Identify which cell holds the provided text, then report its [X, Y] central coordinate. 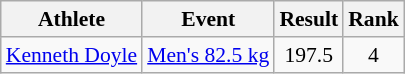
Rank [374, 19]
Event [208, 19]
Men's 82.5 kg [208, 55]
4 [374, 55]
197.5 [308, 55]
Result [308, 19]
Kenneth Doyle [72, 55]
Athlete [72, 19]
